Return (X, Y) of the center of cell containing provided text 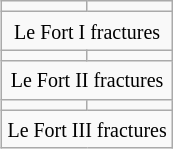
Le Fort III fractures (87, 129)
Le Fort II fractures (87, 80)
Le Fort I fractures (87, 31)
